For the text-containing cell, return its midpoint in (x, y) coordinate format. 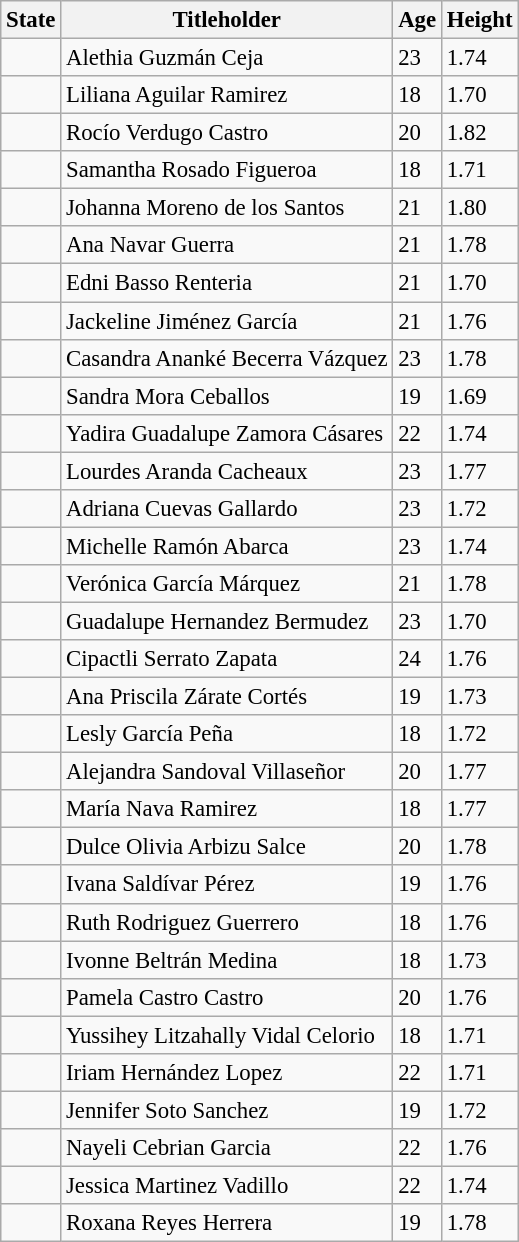
1.69 (479, 396)
Iriam Hernández Lopez (227, 1073)
1.82 (479, 133)
Jackeline Jiménez García (227, 321)
Alethia Guzmán Ceja (227, 58)
Height (479, 20)
Adriana Cuevas Gallardo (227, 509)
Michelle Ramón Abarca (227, 546)
24 (418, 659)
Age (418, 20)
Johanna Moreno de los Santos (227, 208)
Jessica Martinez Vadillo (227, 1185)
Cipactli Serrato Zapata (227, 659)
Guadalupe Hernandez Bermudez (227, 621)
Sandra Mora Ceballos (227, 396)
Samantha Rosado Figueroa (227, 170)
Yussihey Litzahally Vidal Celorio (227, 1035)
María Nava Ramirez (227, 809)
Edni Basso Renteria (227, 283)
Ivana Saldívar Pérez (227, 885)
Casandra Ananké Becerra Vázquez (227, 358)
Roxana Reyes Herrera (227, 1223)
1.80 (479, 208)
Ivonne Beltrán Medina (227, 960)
Jennifer Soto Sanchez (227, 1110)
Pamela Castro Castro (227, 997)
Ana Priscila Zárate Cortés (227, 697)
Nayeli Cebrian Garcia (227, 1148)
Lesly García Peña (227, 734)
Verónica García Márquez (227, 584)
State (31, 20)
Rocío Verdugo Castro (227, 133)
Alejandra Sandoval Villaseñor (227, 772)
Yadira Guadalupe Zamora Cásares (227, 433)
Titleholder (227, 20)
Lourdes Aranda Cacheaux (227, 471)
Liliana Aguilar Ramirez (227, 95)
Ruth Rodriguez Guerrero (227, 922)
Dulce Olivia Arbizu Salce (227, 847)
Ana Navar Guerra (227, 245)
